Scan for the cell matching the given text and deliver its [x, y] coordinate at center. 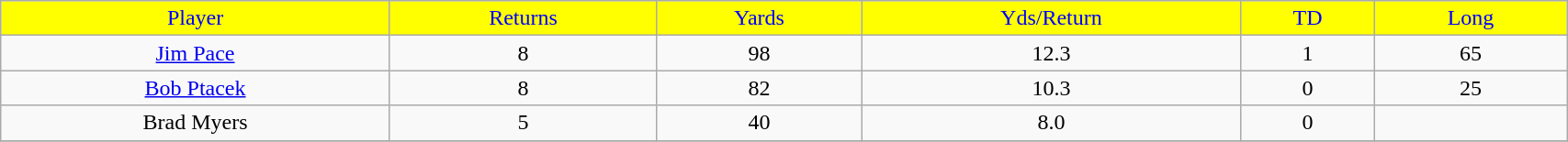
Brad Myers [196, 123]
1 [1308, 53]
5 [523, 123]
25 [1470, 88]
Returns [523, 18]
65 [1470, 53]
Bob Ptacek [196, 88]
82 [760, 88]
10.3 [1051, 88]
Player [196, 18]
Yds/Return [1051, 18]
Jim Pace [196, 53]
Long [1470, 18]
40 [760, 123]
98 [760, 53]
12.3 [1051, 53]
TD [1308, 18]
8.0 [1051, 123]
Yards [760, 18]
